Search for the cell housing the specified text and yield its (x, y) center coordinate. 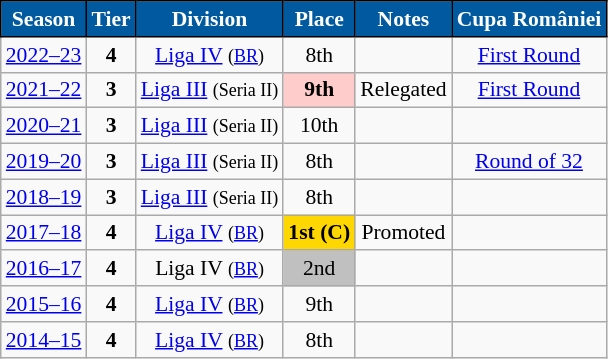
2018–19 (44, 197)
Tier (110, 19)
1st (C) (319, 233)
2019–20 (44, 162)
2017–18 (44, 233)
2021–22 (44, 90)
10th (319, 126)
Relegated (403, 90)
Round of 32 (530, 162)
2022–23 (44, 55)
Place (319, 19)
Division (210, 19)
2nd (319, 269)
2015–16 (44, 304)
Season (44, 19)
2014–15 (44, 340)
2020–21 (44, 126)
2016–17 (44, 269)
Promoted (403, 233)
Notes (403, 19)
Cupa României (530, 19)
